Determine the [X, Y] coordinate at the center of the cell enclosing the given text.  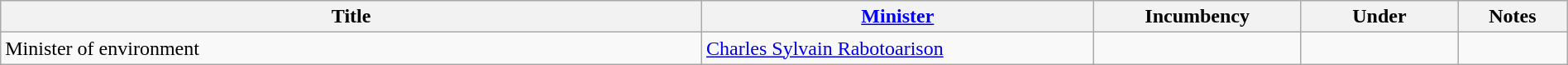
Incumbency [1198, 17]
Charles Sylvain Rabotoarison [898, 48]
Notes [1513, 17]
Minister of environment [351, 48]
Minister [898, 17]
Title [351, 17]
Under [1379, 17]
